Determine the (X, Y) coordinate at the center of the cell enclosing the given text.  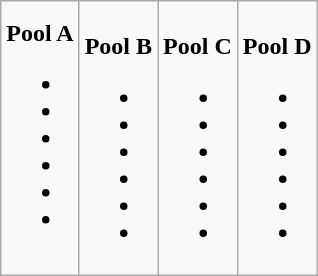
Pool B (118, 138)
Pool C (198, 138)
Pool A (40, 138)
Pool D (277, 138)
